Provide the [x, y] coordinate of the cell's center where the given text is located.  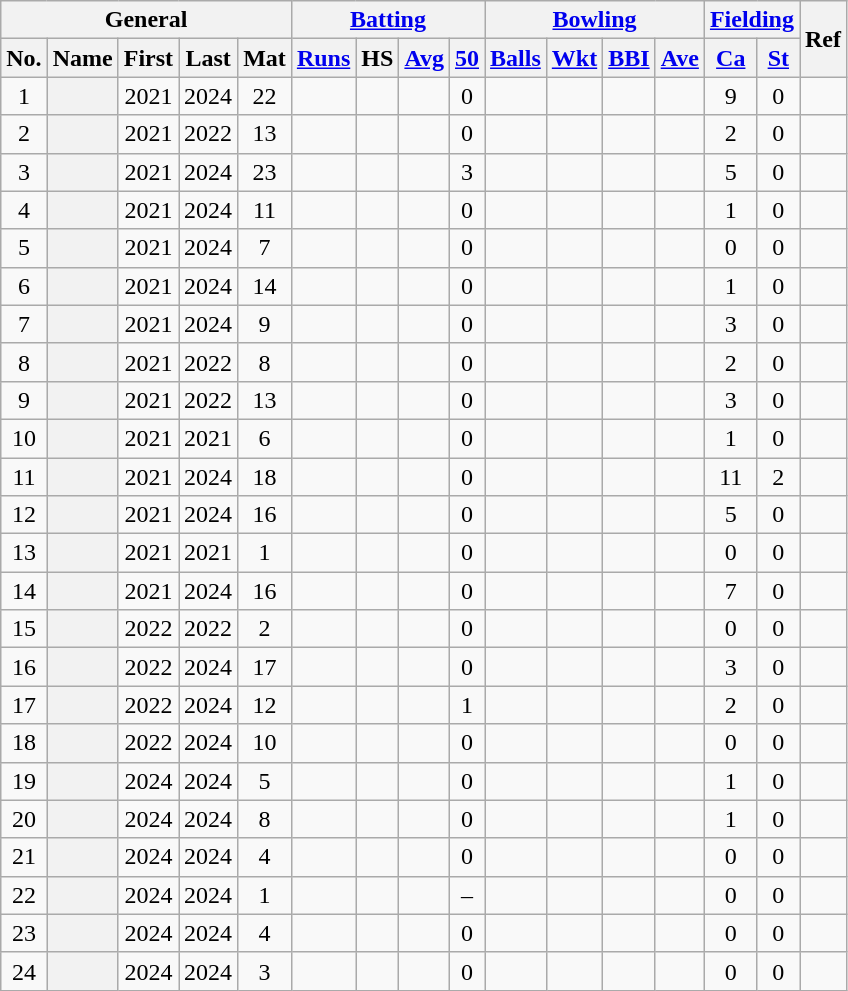
50 [466, 58]
Batting [388, 20]
Ref [824, 39]
St [778, 58]
19 [24, 781]
Balls [516, 58]
Last [208, 58]
HS [378, 58]
Mat [265, 58]
15 [24, 629]
First [148, 58]
Avg [424, 58]
21 [24, 857]
Runs [323, 58]
Bowling [595, 20]
General [146, 20]
Ca [730, 58]
Ave [680, 58]
No. [24, 58]
24 [24, 971]
Fielding [752, 20]
– [466, 895]
Wkt [574, 58]
20 [24, 819]
BBI [629, 58]
Name [82, 58]
